Pinpoint the cell where the given text exists, returning its (x, y) midpoint coordinate. 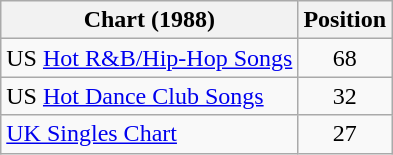
US Hot R&B/Hip-Hop Songs (150, 58)
US Hot Dance Club Songs (150, 96)
Position (345, 20)
32 (345, 96)
UK Singles Chart (150, 134)
68 (345, 58)
27 (345, 134)
Chart (1988) (150, 20)
